For the text-containing cell, return its midpoint in [x, y] coordinate format. 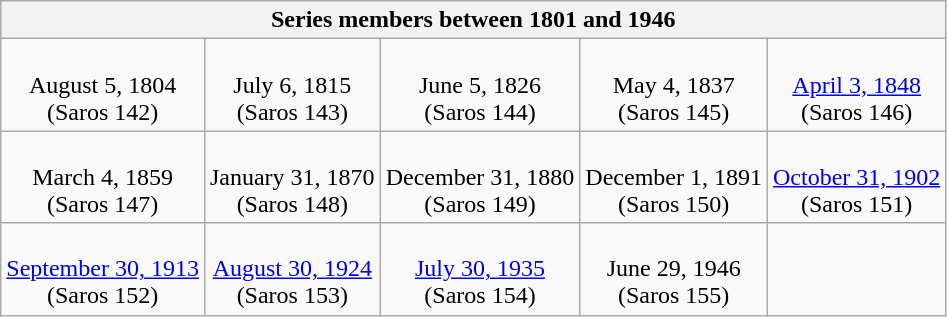
August 5, 1804(Saros 142) [103, 85]
Series members between 1801 and 1946 [474, 20]
August 30, 1924(Saros 153) [292, 269]
September 30, 1913(Saros 152) [103, 269]
July 30, 1935(Saros 154) [480, 269]
July 6, 1815(Saros 143) [292, 85]
December 31, 1880(Saros 149) [480, 177]
June 5, 1826(Saros 144) [480, 85]
May 4, 1837(Saros 145) [674, 85]
March 4, 1859(Saros 147) [103, 177]
June 29, 1946(Saros 155) [674, 269]
October 31, 1902(Saros 151) [856, 177]
December 1, 1891(Saros 150) [674, 177]
April 3, 1848(Saros 146) [856, 85]
January 31, 1870(Saros 148) [292, 177]
